From the cell containing the given text, extract its center point as [x, y] coordinate. 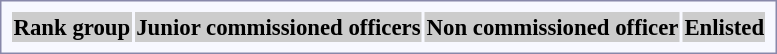
Junior commissioned officers [278, 27]
Enlisted [724, 27]
Rank group [72, 27]
Non commissioned officer [552, 27]
